Return the [x, y] coordinate for the center point of the cell that contains the specified text.  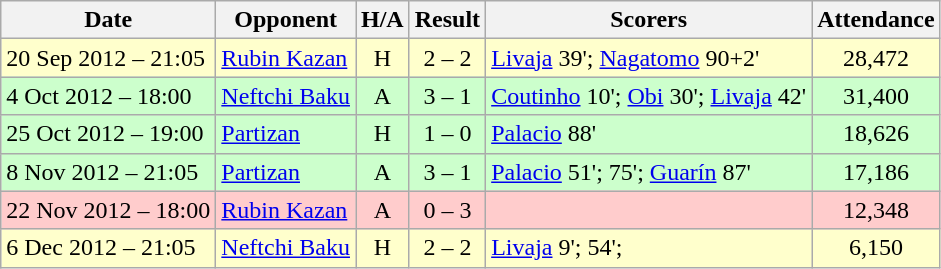
6 Dec 2012 – 21:05 [108, 248]
H/A [383, 20]
20 Sep 2012 – 21:05 [108, 58]
Coutinho 10'; Obi 30'; Livaja 42' [649, 96]
Livaja 9'; 54'; [649, 248]
12,348 [876, 210]
8 Nov 2012 – 21:05 [108, 172]
31,400 [876, 96]
25 Oct 2012 – 19:00 [108, 134]
0 – 3 [447, 210]
Attendance [876, 20]
22 Nov 2012 – 18:00 [108, 210]
Palacio 88' [649, 134]
6,150 [876, 248]
Palacio 51'; 75'; Guarín 87' [649, 172]
18,626 [876, 134]
4 Oct 2012 – 18:00 [108, 96]
Opponent [286, 20]
28,472 [876, 58]
Livaja 39'; Nagatomo 90+2' [649, 58]
Result [447, 20]
Scorers [649, 20]
17,186 [876, 172]
Date [108, 20]
1 – 0 [447, 134]
